Return the (X, Y) coordinate for the center point of the cell that contains the specified text.  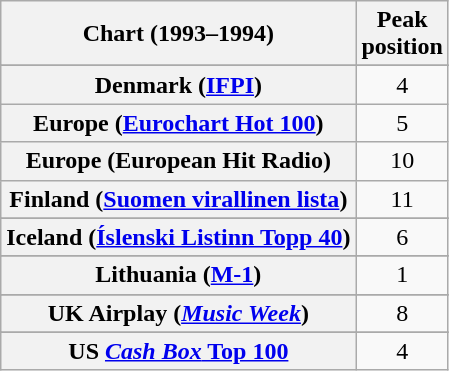
UK Airplay (Music Week) (178, 313)
Denmark (IFPI) (178, 85)
Finland (Suomen virallinen lista) (178, 199)
5 (402, 123)
Lithuania (M-1) (178, 275)
US Cash Box Top 100 (178, 351)
Europe (Eurochart Hot 100) (178, 123)
6 (402, 237)
Chart (1993–1994) (178, 34)
8 (402, 313)
Peakposition (402, 34)
Iceland (Íslenski Listinn Topp 40) (178, 237)
11 (402, 199)
Europe (European Hit Radio) (178, 161)
1 (402, 275)
10 (402, 161)
